Locate the cell with the specified text and output its [X, Y] center coordinate. 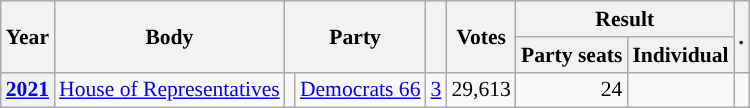
Votes [480, 36]
Party [356, 36]
24 [572, 90]
Year [28, 36]
Body [170, 36]
Democrats 66 [360, 90]
House of Representatives [170, 90]
. [742, 36]
Party seats [572, 55]
Result [625, 19]
2021 [28, 90]
3 [436, 90]
29,613 [480, 90]
Individual [680, 55]
